Capture the cell that displays the provided text and extract its [x, y] central coordinate. 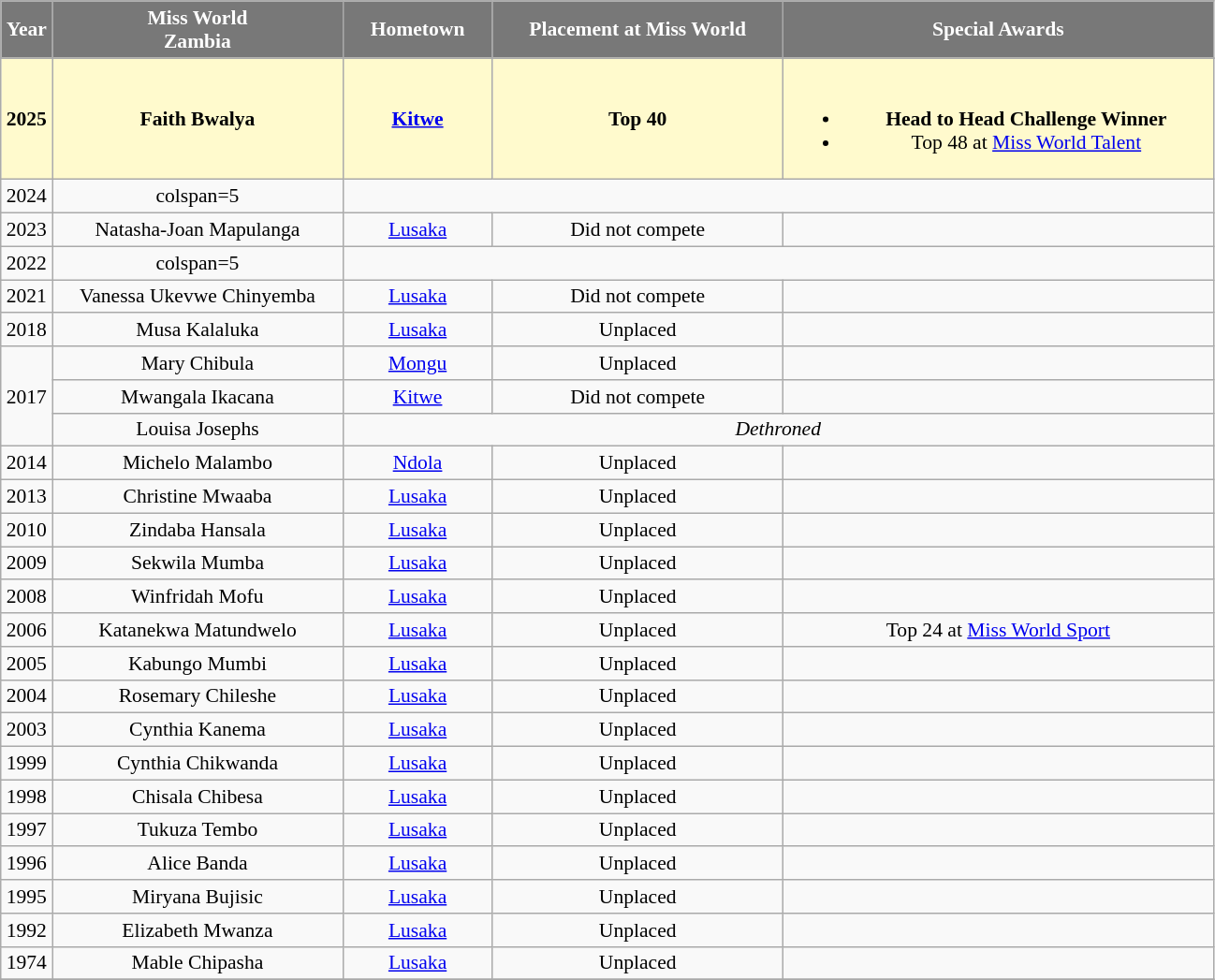
Natasha-Joan Mapulanga [198, 230]
2008 [26, 597]
Faith Bwalya [198, 119]
Michelo Malambo [198, 463]
2021 [26, 297]
Dethroned [778, 430]
1999 [26, 764]
2014 [26, 463]
Head to Head Challenge WinnerTop 48 at Miss World Talent [998, 119]
1995 [26, 897]
Elizabeth Mwanza [198, 930]
Hometown [417, 30]
Top 24 at Miss World Sport [998, 630]
2005 [26, 664]
Winfridah Mofu [198, 597]
Rosemary Chileshe [198, 696]
Mary Chibula [198, 363]
Zindaba Hansala [198, 530]
Vanessa Ukevwe Chinyemba [198, 297]
Year [26, 30]
2025 [26, 119]
Kabungo Mumbi [198, 664]
Special Awards [998, 30]
2003 [26, 730]
Ndola [417, 463]
Miryana Bujisic [198, 897]
2023 [26, 230]
Chisala Chibesa [198, 797]
Cynthia Chikwanda [198, 764]
2013 [26, 497]
Cynthia Kanema [198, 730]
Katanekwa Matundwelo [198, 630]
2018 [26, 330]
2010 [26, 530]
2024 [26, 197]
Miss WorldZambia [198, 30]
Sekwila Mumba [198, 563]
1998 [26, 797]
2004 [26, 696]
Mable Chipasha [198, 963]
Musa Kalaluka [198, 330]
1997 [26, 830]
Alice Banda [198, 864]
Placement at Miss World [637, 30]
1974 [26, 963]
Mongu [417, 363]
2009 [26, 563]
Tukuza Tembo [198, 830]
Mwangala Ikacana [198, 397]
1992 [26, 930]
Christine Mwaaba [198, 497]
2006 [26, 630]
2022 [26, 263]
2017 [26, 397]
Top 40 [637, 119]
1996 [26, 864]
Louisa Josephs [198, 430]
